Identify which cell holds the provided text, then report its (X, Y) central coordinate. 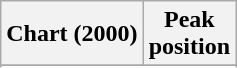
Peakposition (189, 34)
Chart (2000) (72, 34)
